Identify which cell holds the provided text, then report its [X, Y] central coordinate. 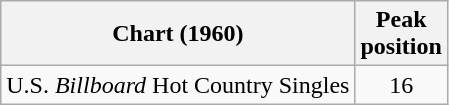
16 [401, 85]
U.S. Billboard Hot Country Singles [178, 85]
Peakposition [401, 34]
Chart (1960) [178, 34]
